Return the [X, Y] coordinate for the center point of the cell that contains the specified text.  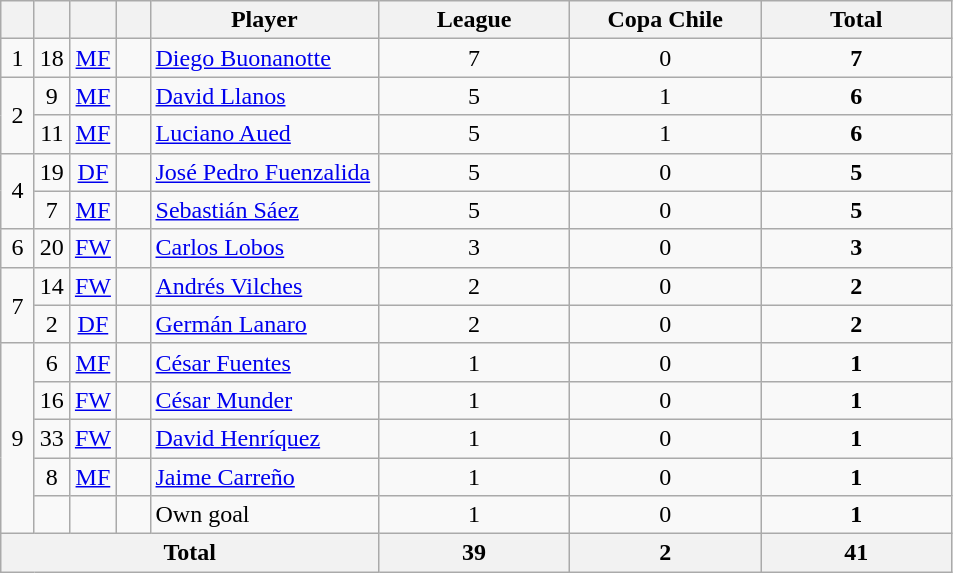
Copa Chile [666, 20]
8 [52, 477]
David Llanos [264, 96]
Diego Buonanotte [264, 58]
18 [52, 58]
16 [52, 400]
José Pedro Fuenzalida [264, 172]
Andrés Vilches [264, 286]
Jaime Carreño [264, 477]
Player [264, 20]
4 [18, 191]
Carlos Lobos [264, 248]
41 [856, 553]
33 [52, 438]
Luciano Aued [264, 134]
Sebastián Sáez [264, 210]
14 [52, 286]
Own goal [264, 515]
11 [52, 134]
League [474, 20]
19 [52, 172]
David Henríquez [264, 438]
Germán Lanaro [264, 324]
20 [52, 248]
César Fuentes [264, 362]
39 [474, 553]
César Munder [264, 400]
